Output the [X, Y] coordinate of the center of the cell containing the given text.  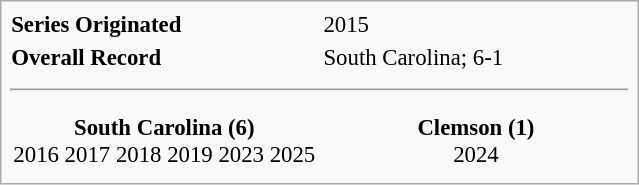
Series Originated [164, 24]
Overall Record [164, 57]
Clemson (1)2024 [476, 142]
South Carolina (6)2016 2017 2018 2019 2023 2025 [164, 142]
South Carolina; 6-1 [476, 57]
2015 [476, 24]
